Pinpoint the cell where the given text exists, returning its (X, Y) midpoint coordinate. 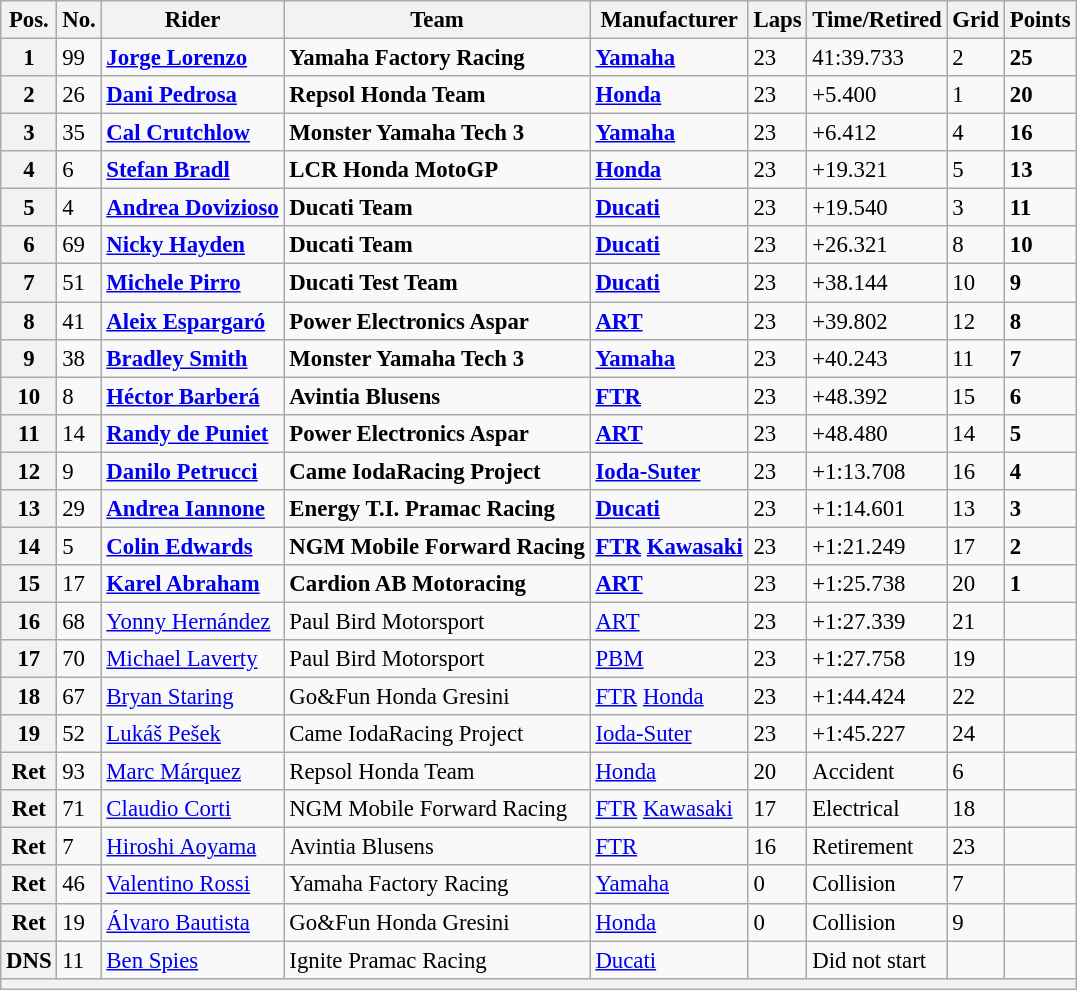
+1:45.227 (877, 734)
Stefan Bradl (192, 170)
Team (437, 20)
Retirement (877, 847)
+19.540 (877, 208)
Marc Márquez (192, 772)
Claudio Corti (192, 809)
Álvaro Bautista (192, 922)
41:39.733 (877, 58)
Michele Pirro (192, 283)
Colin Edwards (192, 546)
Hiroshi Aoyama (192, 847)
+48.392 (877, 396)
Rider (192, 20)
Karel Abraham (192, 584)
Michael Laverty (192, 659)
Grid (976, 20)
29 (79, 509)
67 (79, 697)
51 (79, 283)
Danilo Petrucci (192, 471)
DNS (29, 960)
+38.144 (877, 283)
Cardion AB Motoracing (437, 584)
No. (79, 20)
Ben Spies (192, 960)
21 (976, 621)
Andrea Dovizioso (192, 208)
Manufacturer (669, 20)
69 (79, 245)
52 (79, 734)
46 (79, 885)
71 (79, 809)
+26.321 (877, 245)
+1:44.424 (877, 697)
Time/Retired (877, 20)
25 (1040, 58)
LCR Honda MotoGP (437, 170)
Yonny Hernández (192, 621)
+48.480 (877, 433)
68 (79, 621)
+19.321 (877, 170)
Nicky Hayden (192, 245)
Ducati Test Team (437, 283)
26 (79, 95)
Accident (877, 772)
Energy T.I. Pramac Racing (437, 509)
PBM (669, 659)
+1:25.738 (877, 584)
Valentino Rossi (192, 885)
Randy de Puniet (192, 433)
+1:13.708 (877, 471)
+1:21.249 (877, 546)
22 (976, 697)
Jorge Lorenzo (192, 58)
Bradley Smith (192, 358)
Andrea Iannone (192, 509)
35 (79, 133)
Aleix Espargaró (192, 321)
Points (1040, 20)
Electrical (877, 809)
+39.802 (877, 321)
+1:14.601 (877, 509)
+6.412 (877, 133)
99 (79, 58)
Ignite Pramac Racing (437, 960)
Bryan Staring (192, 697)
38 (79, 358)
Laps (778, 20)
Lukáš Pešek (192, 734)
41 (79, 321)
+40.243 (877, 358)
Did not start (877, 960)
+1:27.758 (877, 659)
24 (976, 734)
Pos. (29, 20)
Cal Crutchlow (192, 133)
+5.400 (877, 95)
70 (79, 659)
FTR Honda (669, 697)
93 (79, 772)
Dani Pedrosa (192, 95)
Héctor Barberá (192, 396)
+1:27.339 (877, 621)
